Provide the (X, Y) coordinate of the cell's center where the given text is located.  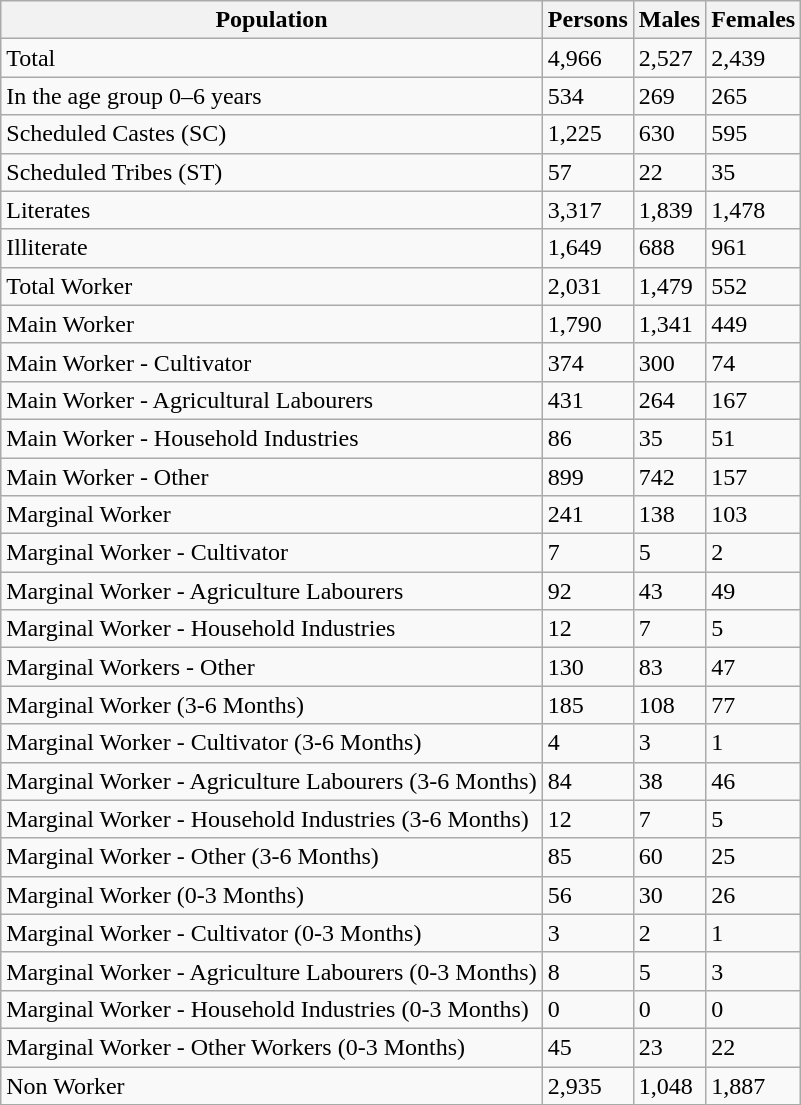
Persons (588, 20)
Main Worker - Cultivator (272, 362)
157 (754, 477)
269 (669, 96)
185 (588, 705)
Main Worker - Other (272, 477)
431 (588, 400)
Marginal Worker - Household Industries (0-3 Months) (272, 1009)
Marginal Worker (3-6 Months) (272, 705)
43 (669, 591)
Marginal Worker - Agriculture Labourers (272, 591)
374 (588, 362)
Illiterate (272, 248)
26 (754, 895)
77 (754, 705)
241 (588, 515)
86 (588, 438)
Marginal Worker - Other Workers (0-3 Months) (272, 1047)
In the age group 0–6 years (272, 96)
Marginal Worker - Household Industries (272, 629)
Main Worker - Household Industries (272, 438)
Non Worker (272, 1085)
742 (669, 477)
92 (588, 591)
38 (669, 781)
1,479 (669, 286)
Females (754, 20)
Marginal Workers - Other (272, 667)
265 (754, 96)
2,527 (669, 58)
Marginal Worker - Agriculture Labourers (0-3 Months) (272, 971)
1,341 (669, 324)
688 (669, 248)
Marginal Worker (272, 515)
167 (754, 400)
961 (754, 248)
595 (754, 134)
Marginal Worker - Cultivator (0-3 Months) (272, 933)
3,317 (588, 210)
264 (669, 400)
Marginal Worker - Cultivator (3-6 Months) (272, 743)
449 (754, 324)
23 (669, 1047)
Population (272, 20)
57 (588, 172)
Males (669, 20)
8 (588, 971)
83 (669, 667)
Main Worker (272, 324)
1,839 (669, 210)
4,966 (588, 58)
2,439 (754, 58)
Marginal Worker - Household Industries (3-6 Months) (272, 819)
1,225 (588, 134)
103 (754, 515)
4 (588, 743)
2,031 (588, 286)
138 (669, 515)
630 (669, 134)
Marginal Worker - Agriculture Labourers (3-6 Months) (272, 781)
300 (669, 362)
25 (754, 857)
552 (754, 286)
84 (588, 781)
1,887 (754, 1085)
85 (588, 857)
Marginal Worker - Cultivator (272, 553)
1,790 (588, 324)
1,048 (669, 1085)
534 (588, 96)
Marginal Worker - Other (3-6 Months) (272, 857)
899 (588, 477)
45 (588, 1047)
74 (754, 362)
130 (588, 667)
1,478 (754, 210)
46 (754, 781)
60 (669, 857)
1,649 (588, 248)
Main Worker - Agricultural Labourers (272, 400)
51 (754, 438)
Total Worker (272, 286)
2,935 (588, 1085)
56 (588, 895)
Total (272, 58)
Literates (272, 210)
108 (669, 705)
Scheduled Castes (SC) (272, 134)
Marginal Worker (0-3 Months) (272, 895)
Scheduled Tribes (ST) (272, 172)
49 (754, 591)
47 (754, 667)
30 (669, 895)
